Detect which cell encompasses the target text, then output its (X, Y) center coordinate. 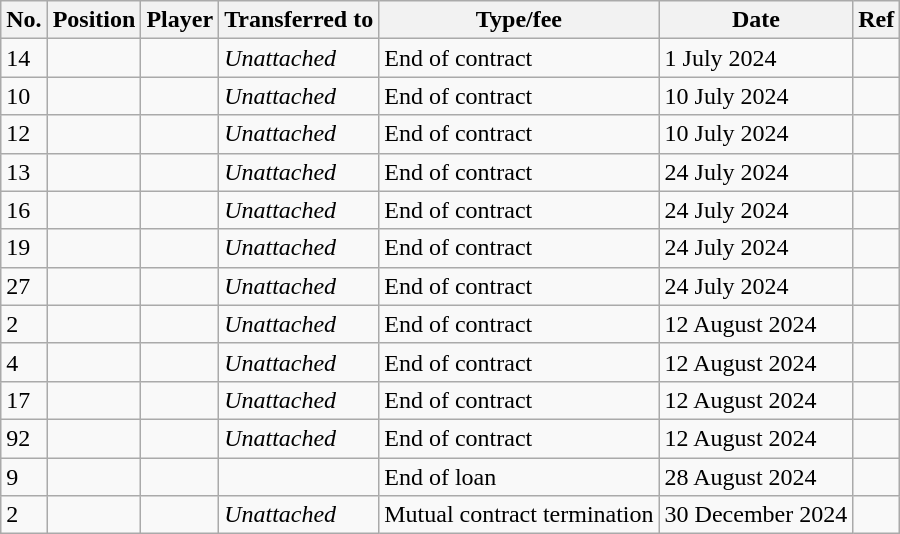
28 August 2024 (756, 477)
19 (24, 248)
9 (24, 477)
Transferred to (299, 20)
12 (24, 134)
Type/fee (519, 20)
16 (24, 210)
End of loan (519, 477)
No. (24, 20)
4 (24, 362)
Date (756, 20)
27 (24, 286)
Mutual contract termination (519, 515)
30 December 2024 (756, 515)
1 July 2024 (756, 58)
Player (180, 20)
13 (24, 172)
17 (24, 400)
Ref (876, 20)
92 (24, 438)
10 (24, 96)
Position (94, 20)
14 (24, 58)
